Return the (x, y) coordinate for the center point of the cell that contains the specified text.  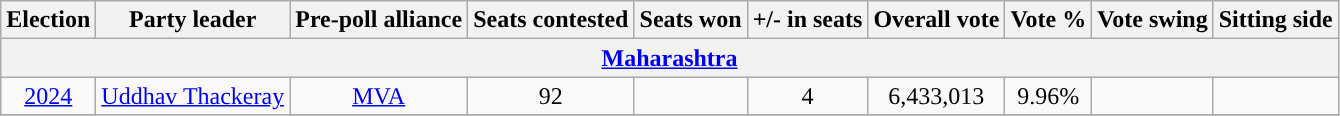
Sitting side (1276, 20)
4 (808, 96)
Vote swing (1153, 20)
Party leader (193, 20)
Seats contested (551, 20)
+/- in seats (808, 20)
Pre-poll alliance (379, 20)
Election (48, 20)
MVA (379, 96)
Uddhav Thackeray (193, 96)
92 (551, 96)
Vote % (1048, 20)
9.96% (1048, 96)
Seats won (690, 20)
Maharashtra (670, 58)
2024 (48, 96)
6,433,013 (936, 96)
Overall vote (936, 20)
